Search for the cell housing the specified text and yield its [x, y] center coordinate. 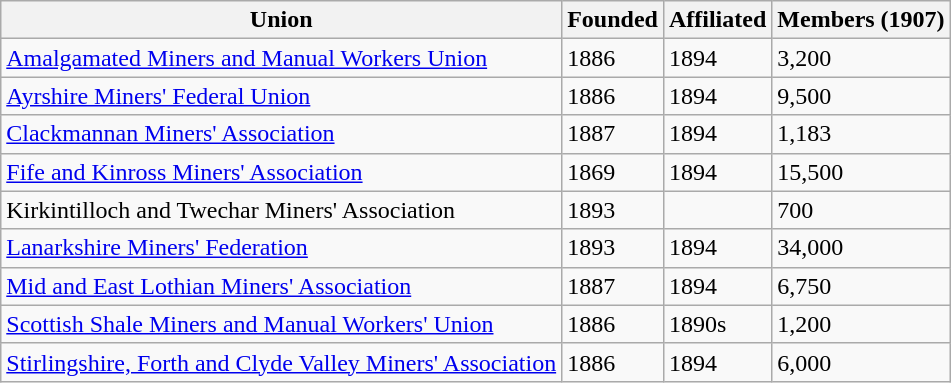
9,500 [861, 96]
6,000 [861, 362]
Union [282, 20]
1869 [613, 172]
Ayrshire Miners' Federal Union [282, 96]
Affiliated [717, 20]
15,500 [861, 172]
1890s [717, 324]
Amalgamated Miners and Manual Workers Union [282, 58]
34,000 [861, 248]
Members (1907) [861, 20]
Fife and Kinross Miners' Association [282, 172]
Clackmannan Miners' Association [282, 134]
1,200 [861, 324]
1,183 [861, 134]
Stirlingshire, Forth and Clyde Valley Miners' Association [282, 362]
Scottish Shale Miners and Manual Workers' Union [282, 324]
6,750 [861, 286]
Founded [613, 20]
Mid and East Lothian Miners' Association [282, 286]
Kirkintilloch and Twechar Miners' Association [282, 210]
3,200 [861, 58]
700 [861, 210]
Lanarkshire Miners' Federation [282, 248]
